Extract the [X, Y] coordinate from the center of the cell holding the provided text.  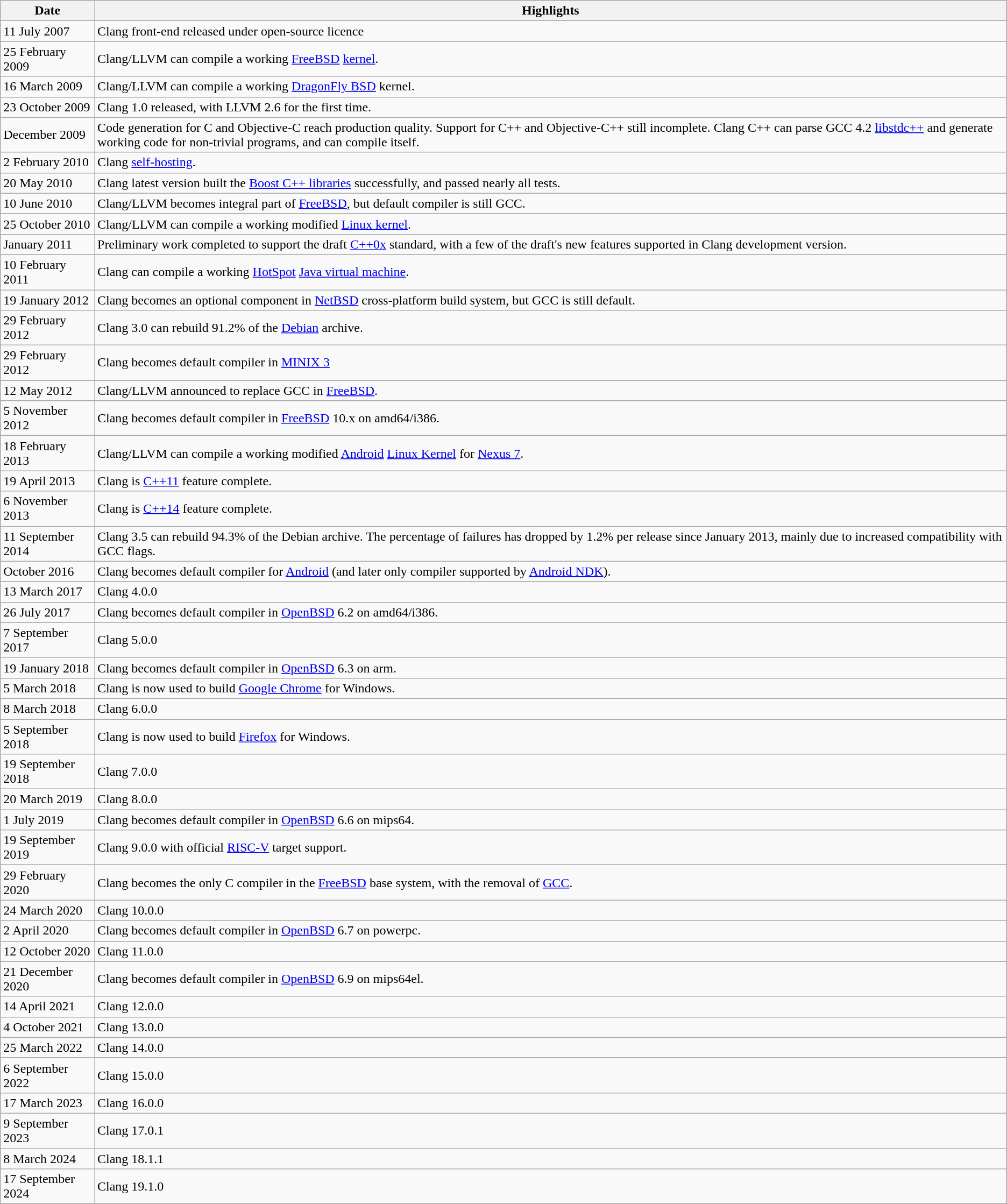
19 January 2018 [47, 668]
Clang 5.0.0 [551, 640]
6 September 2022 [47, 1075]
Clang 8.0.0 [551, 799]
Clang 7.0.0 [551, 771]
1 July 2019 [47, 820]
24 March 2020 [47, 910]
20 May 2010 [47, 183]
17 September 2024 [47, 1187]
17 March 2023 [47, 1103]
20 March 2019 [47, 799]
25 February 2009 [47, 59]
5 March 2018 [47, 688]
Clang 3.0 can rebuild 91.2% of the Debian archive. [551, 328]
Clang 11.0.0 [551, 951]
Clang 10.0.0 [551, 910]
Clang/LLVM becomes integral part of FreeBSD, but default compiler is still GCC. [551, 203]
Clang front-end released under open-source licence [551, 31]
10 February 2011 [47, 272]
5 September 2018 [47, 736]
Clang 15.0.0 [551, 1075]
2 February 2010 [47, 162]
Clang/LLVM can compile a working modified Linux kernel. [551, 224]
Clang is now used to build Firefox for Windows. [551, 736]
Clang 16.0.0 [551, 1103]
19 January 2012 [47, 300]
11 September 2014 [47, 543]
10 June 2010 [47, 203]
Clang becomes default compiler in OpenBSD 6.6 on mips64. [551, 820]
25 October 2010 [47, 224]
Clang 9.0.0 with official RISC-V target support. [551, 848]
6 November 2013 [47, 509]
Clang 17.0.1 [551, 1131]
Clang becomes default compiler in OpenBSD 6.7 on powerpc. [551, 931]
Clang latest version built the Boost C++ libraries successfully, and passed nearly all tests. [551, 183]
25 March 2022 [47, 1047]
Clang becomes default compiler in FreeBSD 10.x on amd64/i386. [551, 419]
8 March 2024 [47, 1158]
Clang can compile a working HotSpot Java virtual machine. [551, 272]
Clang is C++11 feature complete. [551, 481]
Clang 18.1.1 [551, 1158]
7 September 2017 [47, 640]
13 March 2017 [47, 592]
12 May 2012 [47, 391]
21 December 2020 [47, 979]
29 February 2020 [47, 882]
Clang becomes the only C compiler in the FreeBSD base system, with the removal of GCC. [551, 882]
Date [47, 11]
Clang becomes default compiler in OpenBSD 6.3 on arm. [551, 668]
Clang/LLVM can compile a working FreeBSD kernel. [551, 59]
26 July 2017 [47, 612]
23 October 2009 [47, 107]
December 2009 [47, 134]
Clang 19.1.0 [551, 1187]
14 April 2021 [47, 1007]
Preliminary work completed to support the draft C++0x standard, with a few of the draft's new features supported in Clang development version. [551, 244]
Clang 12.0.0 [551, 1007]
12 October 2020 [47, 951]
Highlights [551, 11]
Clang/LLVM can compile a working DragonFly BSD kernel. [551, 87]
Clang/LLVM can compile a working modified Android Linux Kernel for Nexus 7. [551, 453]
Clang becomes default compiler for Android (and later only compiler supported by Android NDK). [551, 571]
9 September 2023 [47, 1131]
11 July 2007 [47, 31]
October 2016 [47, 571]
19 September 2018 [47, 771]
Clang becomes default compiler in OpenBSD 6.9 on mips64el. [551, 979]
Clang 4.0.0 [551, 592]
8 March 2018 [47, 709]
19 April 2013 [47, 481]
Clang is C++14 feature complete. [551, 509]
January 2011 [47, 244]
5 November 2012 [47, 419]
16 March 2009 [47, 87]
4 October 2021 [47, 1027]
Clang becomes default compiler in OpenBSD 6.2 on amd64/i386. [551, 612]
Clang becomes an optional component in NetBSD cross-platform build system, but GCC is still default. [551, 300]
Clang self-hosting. [551, 162]
Clang is now used to build Google Chrome for Windows. [551, 688]
19 September 2019 [47, 848]
2 April 2020 [47, 931]
Clang 1.0 released, with LLVM 2.6 for the first time. [551, 107]
18 February 2013 [47, 453]
Clang becomes default compiler in MINIX 3 [551, 363]
Clang 6.0.0 [551, 709]
Clang 13.0.0 [551, 1027]
Clang 14.0.0 [551, 1047]
Clang/LLVM announced to replace GCC in FreeBSD. [551, 391]
